Identify which cell holds the provided text, then report its [x, y] central coordinate. 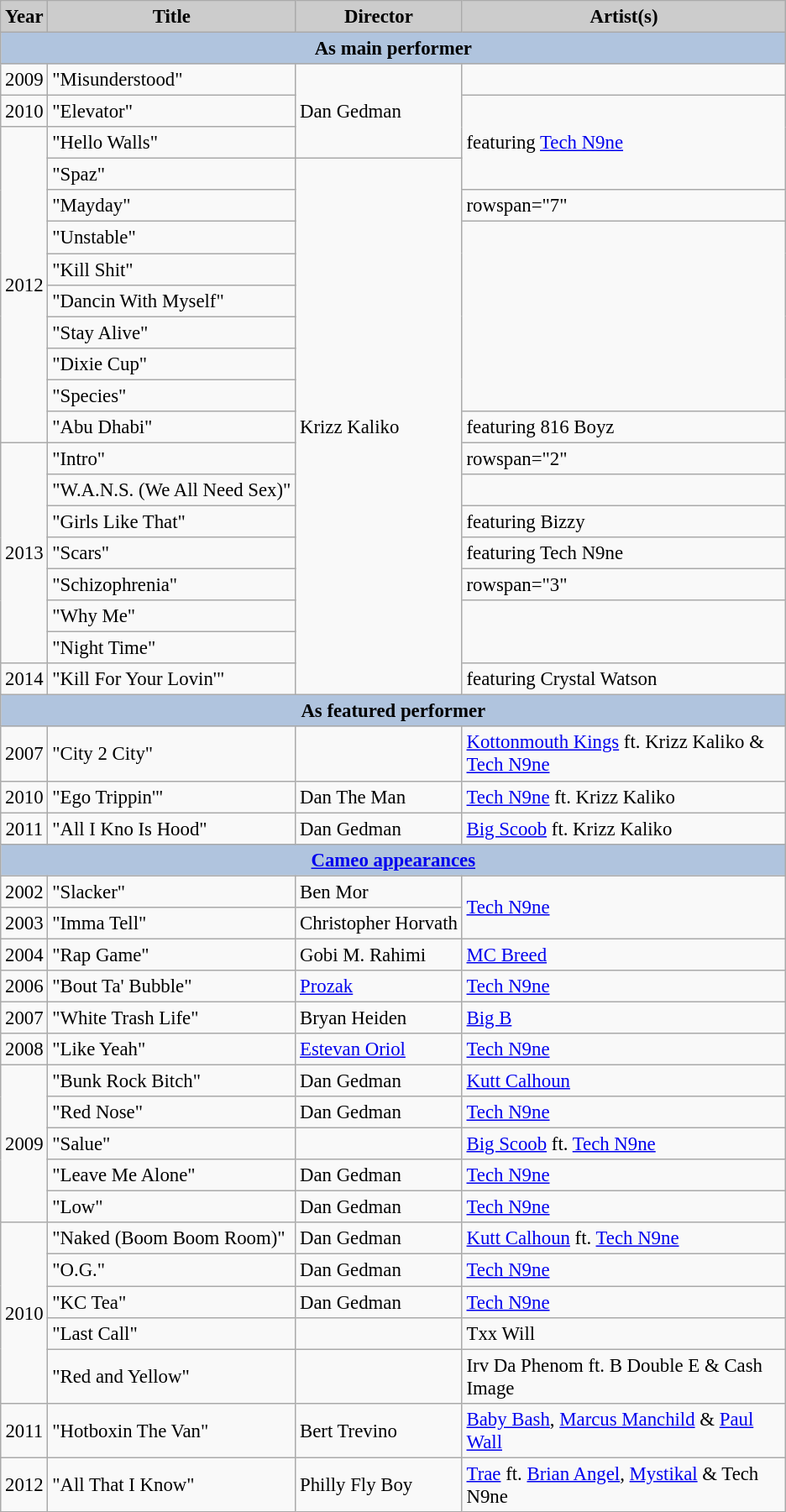
Kutt Calhoun ft. Tech N9ne [624, 1238]
"Abu Dhabi" [171, 427]
"Stay Alive" [171, 332]
2006 [24, 986]
Philly Fly Boy [380, 1484]
"Slacker" [171, 892]
"Misunderstood" [171, 80]
2013 [24, 552]
Big B [624, 1018]
"Mayday" [171, 206]
"All That I Know" [171, 1484]
"Scars" [171, 553]
Trae ft. Brian Angel, Mystikal & Tech N9ne [624, 1484]
"All I Kno Is Hood" [171, 829]
"City 2 City" [171, 754]
Title [171, 17]
Baby Bash, Marcus Manchild & Paul Wall [624, 1431]
"Salue" [171, 1144]
Kottonmouth Kings ft. Krizz Kaliko & Tech N9ne [624, 754]
Christopher Horvath [380, 923]
Txx Will [624, 1333]
Bert Trevino [380, 1431]
Cameo appearances [393, 860]
"Red and Yellow" [171, 1377]
"KC Tea" [171, 1302]
"Kill Shit" [171, 269]
"Why Me" [171, 616]
"Ego Trippin'" [171, 797]
"Naked (Boom Boom Room)" [171, 1238]
Tech N9ne ft. Krizz Kaliko [624, 797]
"W.A.N.S. (We All Need Sex)" [171, 490]
rowspan="3" [624, 585]
2003 [24, 923]
2008 [24, 1049]
Director [380, 17]
featuring 816 Boyz [624, 427]
"Bout Ta' Bubble" [171, 986]
"Unstable" [171, 238]
Krizz Kaliko [380, 426]
Kutt Calhoun [624, 1081]
"Imma Tell" [171, 923]
Year [24, 17]
"Hotboxin The Van" [171, 1431]
"Red Nose" [171, 1112]
rowspan="2" [624, 458]
"Intro" [171, 458]
"Hello Walls" [171, 143]
Bryan Heiden [380, 1018]
"White Trash Life" [171, 1018]
"O.G." [171, 1270]
featuring Bizzy [624, 521]
"Dancin With Myself" [171, 301]
"Leave Me Alone" [171, 1175]
Irv Da Phenom ft. B Double E & Cash Image [624, 1377]
"Low" [171, 1207]
Gobi M. Rahimi [380, 955]
"Spaz" [171, 175]
2004 [24, 955]
"Night Time" [171, 648]
Ben Mor [380, 892]
"Kill For Your Lovin'" [171, 679]
2002 [24, 892]
MC Breed [624, 955]
As featured performer [393, 711]
Big Scoob ft. Tech N9ne [624, 1144]
2014 [24, 679]
Prozak [380, 986]
"Species" [171, 395]
As main performer [393, 49]
"Elevator" [171, 112]
Artist(s) [624, 17]
"Girls Like That" [171, 521]
Big Scoob ft. Krizz Kaliko [624, 829]
"Dixie Cup" [171, 364]
Estevan Oriol [380, 1049]
featuring Crystal Watson [624, 679]
"Last Call" [171, 1333]
"Like Yeah" [171, 1049]
"Bunk Rock Bitch" [171, 1081]
"Schizophrenia" [171, 585]
Dan The Man [380, 797]
"Rap Game" [171, 955]
rowspan="7" [624, 206]
